Scan for the cell matching the given text and deliver its (x, y) coordinate at center. 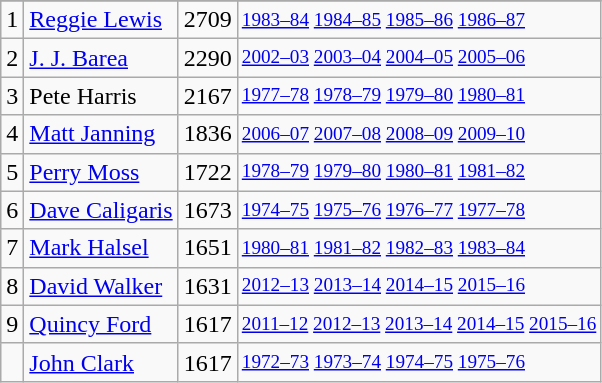
J. J. Barea (101, 58)
5 (12, 172)
4 (12, 134)
1836 (208, 134)
1651 (208, 248)
9 (12, 324)
8 (12, 286)
7 (12, 248)
2290 (208, 58)
1977–78 1978–79 1979–80 1980–81 (419, 96)
1974–75 1975–76 1976–77 1977–78 (419, 210)
2 (12, 58)
1722 (208, 172)
Perry Moss (101, 172)
1983–84 1984–85 1985–86 1986–87 (419, 20)
3 (12, 96)
1980–81 1981–82 1982–83 1983–84 (419, 248)
David Walker (101, 286)
2011–12 2012–13 2013–14 2014–15 2015–16 (419, 324)
6 (12, 210)
2006–07 2007–08 2008–09 2009–10 (419, 134)
Dave Caligaris (101, 210)
Reggie Lewis (101, 20)
Quincy Ford (101, 324)
1972–73 1973–74 1974–75 1975–76 (419, 362)
2167 (208, 96)
2002–03 2003–04 2004–05 2005–06 (419, 58)
1673 (208, 210)
1631 (208, 286)
2709 (208, 20)
Mark Halsel (101, 248)
1 (12, 20)
2012–13 2013–14 2014–15 2015–16 (419, 286)
Pete Harris (101, 96)
John Clark (101, 362)
Matt Janning (101, 134)
1978–79 1979–80 1980–81 1981–82 (419, 172)
